Return the (X, Y) coordinate for the center point of the cell that contains the specified text.  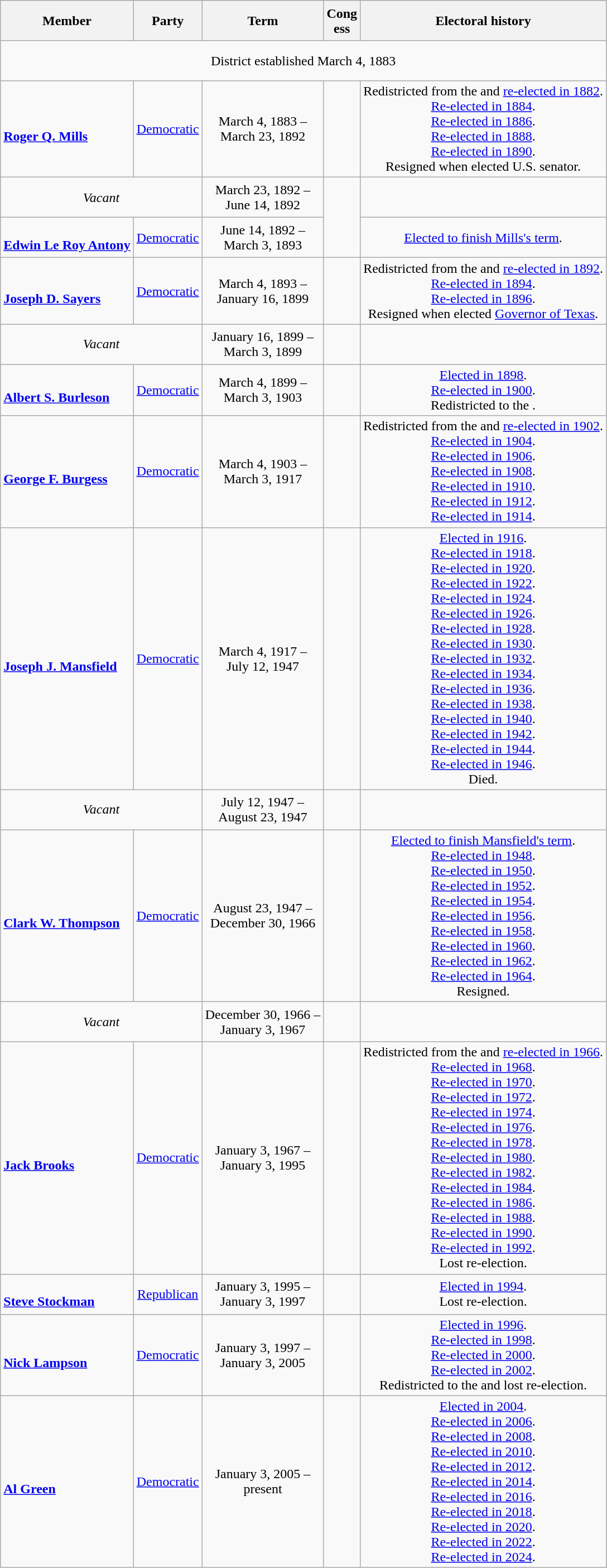
March 4, 1917 – July 12, 1947 (263, 658)
January 3, 1997 – January 3, 2005 (263, 1355)
Party (167, 21)
March 23, 1892 –June 14, 1892 (263, 198)
Elected in 1996.Re-elected in 1998.Re-elected in 2000.Re-elected in 2002.Redistricted to the and lost re-election. (483, 1355)
Term (263, 21)
Republican (167, 1294)
Elected to finish Mills's term. (483, 238)
March 4, 1899 – March 3, 1903 (263, 390)
Congess (342, 21)
March 4, 1903 – March 3, 1917 (263, 472)
March 4, 1883 –March 23, 1892 (263, 129)
March 4, 1893 – January 16, 1899 (263, 291)
January 3, 1995 – January 3, 1997 (263, 1294)
Joseph J. Mansfield (67, 658)
Jack Brooks (67, 1158)
Clark W. Thompson (67, 916)
Edwin Le Roy Antony (67, 238)
January 3, 1967 – January 3, 1995 (263, 1158)
Member (67, 21)
Electoral history (483, 21)
Joseph D. Sayers (67, 291)
Al Green (67, 1482)
Elected in 1898.Re-elected in 1900.Redistricted to the . (483, 390)
December 30, 1966 –January 3, 1967 (263, 1022)
Redistricted from the and re-elected in 1892.Re-elected in 1894.Re-elected in 1896.Resigned when elected Governor of Texas. (483, 291)
Nick Lampson (67, 1355)
January 16, 1899 –March 3, 1899 (263, 344)
January 3, 2005 –present (263, 1482)
June 14, 1892 – March 3, 1893 (263, 238)
July 12, 1947 –August 23, 1947 (263, 810)
Elected in 1994.Lost re-election. (483, 1294)
Steve Stockman (67, 1294)
Albert S. Burleson (67, 390)
Roger Q. Mills (67, 129)
District established March 4, 1883 (303, 61)
August 23, 1947 – December 30, 1966 (263, 916)
George F. Burgess (67, 472)
